From the cell containing the given text, extract its center point as [x, y] coordinate. 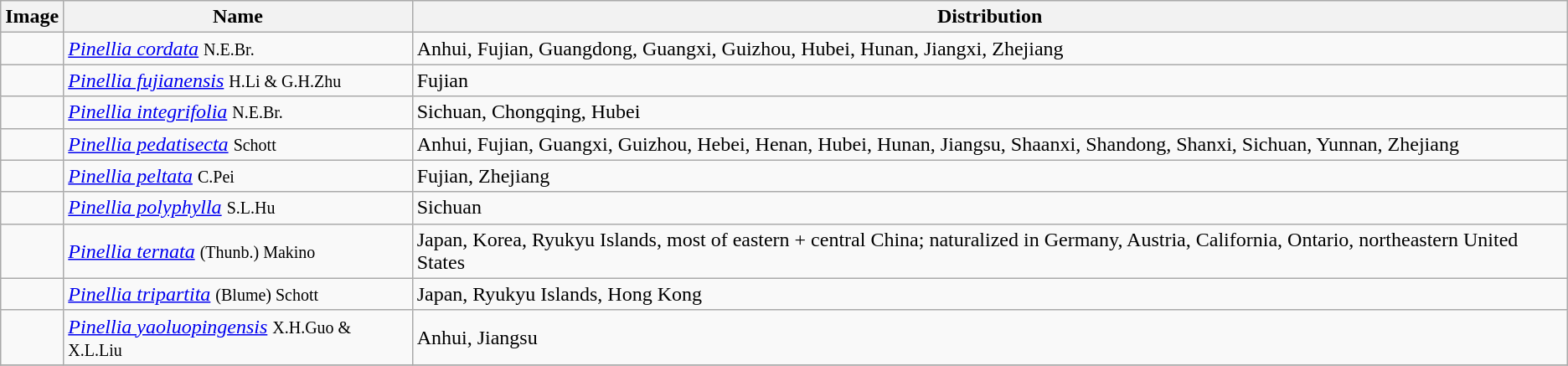
Image [32, 17]
Pinellia tripartita (Blume) Schott [238, 294]
Fujian, Zhejiang [990, 176]
Name [238, 17]
Anhui, Fujian, Guangdong, Guangxi, Guizhou, Hubei, Hunan, Jiangxi, Zhejiang [990, 49]
Pinellia fujianensis H.Li & G.H.Zhu [238, 80]
Pinellia ternata (Thunb.) Makino [238, 251]
Pinellia integrifolia N.E.Br. [238, 112]
Pinellia peltata C.Pei [238, 176]
Sichuan [990, 208]
Japan, Korea, Ryukyu Islands, most of eastern + central China; naturalized in Germany, Austria, California, Ontario, northeastern United States [990, 251]
Distribution [990, 17]
Anhui, Fujian, Guangxi, Guizhou, Hebei, Henan, Hubei, Hunan, Jiangsu, Shaanxi, Shandong, Shanxi, Sichuan, Yunnan, Zhejiang [990, 144]
Pinellia pedatisecta Schott [238, 144]
Fujian [990, 80]
Sichuan, Chongqing, Hubei [990, 112]
Japan, Ryukyu Islands, Hong Kong [990, 294]
Pinellia yaoluopingensis X.H.Guo & X.L.Liu [238, 337]
Pinellia polyphylla S.L.Hu [238, 208]
Pinellia cordata N.E.Br. [238, 49]
Anhui, Jiangsu [990, 337]
